For the text-containing cell, return its midpoint in (x, y) coordinate format. 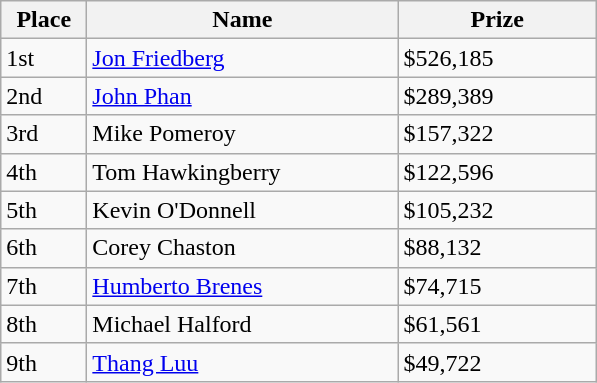
Humberto Brenes (242, 286)
Tom Hawkingberry (242, 172)
Jon Friedberg (242, 58)
Michael Halford (242, 324)
2nd (44, 96)
$61,561 (498, 324)
6th (44, 248)
9th (44, 362)
$105,232 (498, 210)
$74,715 (498, 286)
Corey Chaston (242, 248)
$289,389 (498, 96)
3rd (44, 134)
7th (44, 286)
Thang Luu (242, 362)
Prize (498, 20)
Place (44, 20)
$49,722 (498, 362)
5th (44, 210)
1st (44, 58)
Mike Pomeroy (242, 134)
$526,185 (498, 58)
$122,596 (498, 172)
Kevin O'Donnell (242, 210)
John Phan (242, 96)
8th (44, 324)
4th (44, 172)
$88,132 (498, 248)
Name (242, 20)
$157,322 (498, 134)
